Detect which cell encompasses the target text, then output its (X, Y) center coordinate. 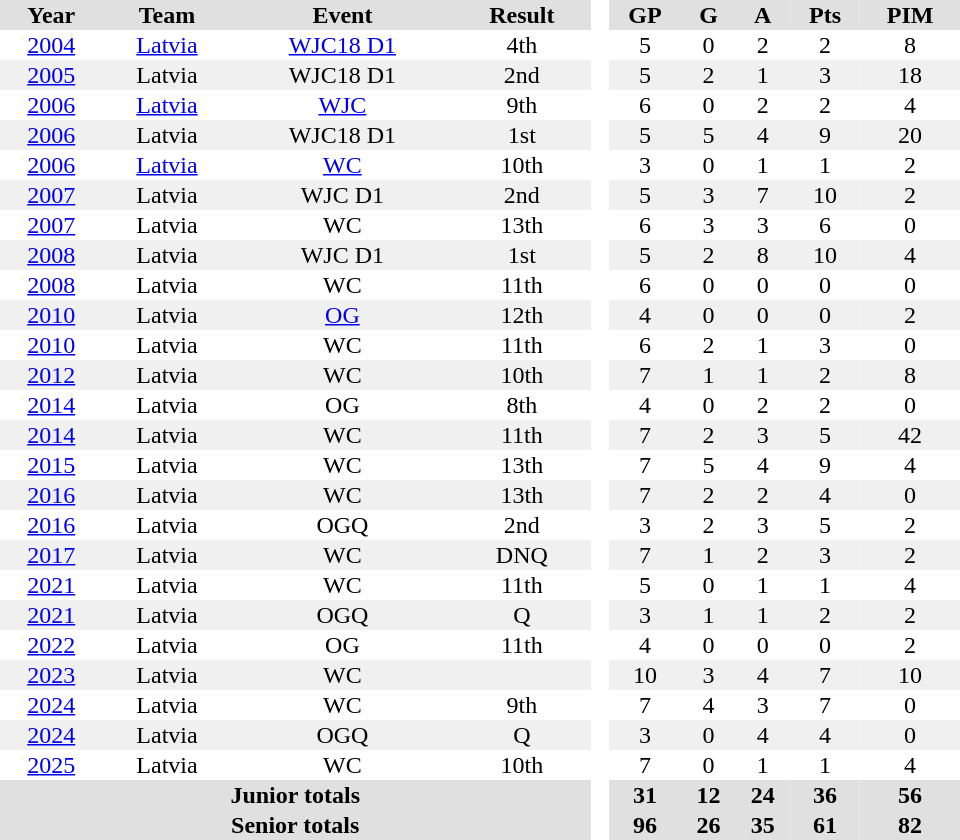
WJC (343, 105)
24 (763, 795)
2015 (51, 465)
35 (763, 825)
36 (825, 795)
Result (522, 15)
Event (343, 15)
2023 (51, 675)
4th (522, 45)
Team (166, 15)
8th (522, 405)
Year (51, 15)
56 (910, 795)
12 (708, 795)
20 (910, 135)
2022 (51, 645)
31 (646, 795)
61 (825, 825)
42 (910, 435)
DNQ (522, 555)
2005 (51, 75)
18 (910, 75)
GP (646, 15)
2025 (51, 765)
2017 (51, 555)
96 (646, 825)
2012 (51, 375)
PIM (910, 15)
26 (708, 825)
12th (522, 315)
A (763, 15)
Pts (825, 15)
G (708, 15)
82 (910, 825)
2004 (51, 45)
Junior totals (295, 795)
Senior totals (295, 825)
